Locate the cell with the specified text and output its [x, y] center coordinate. 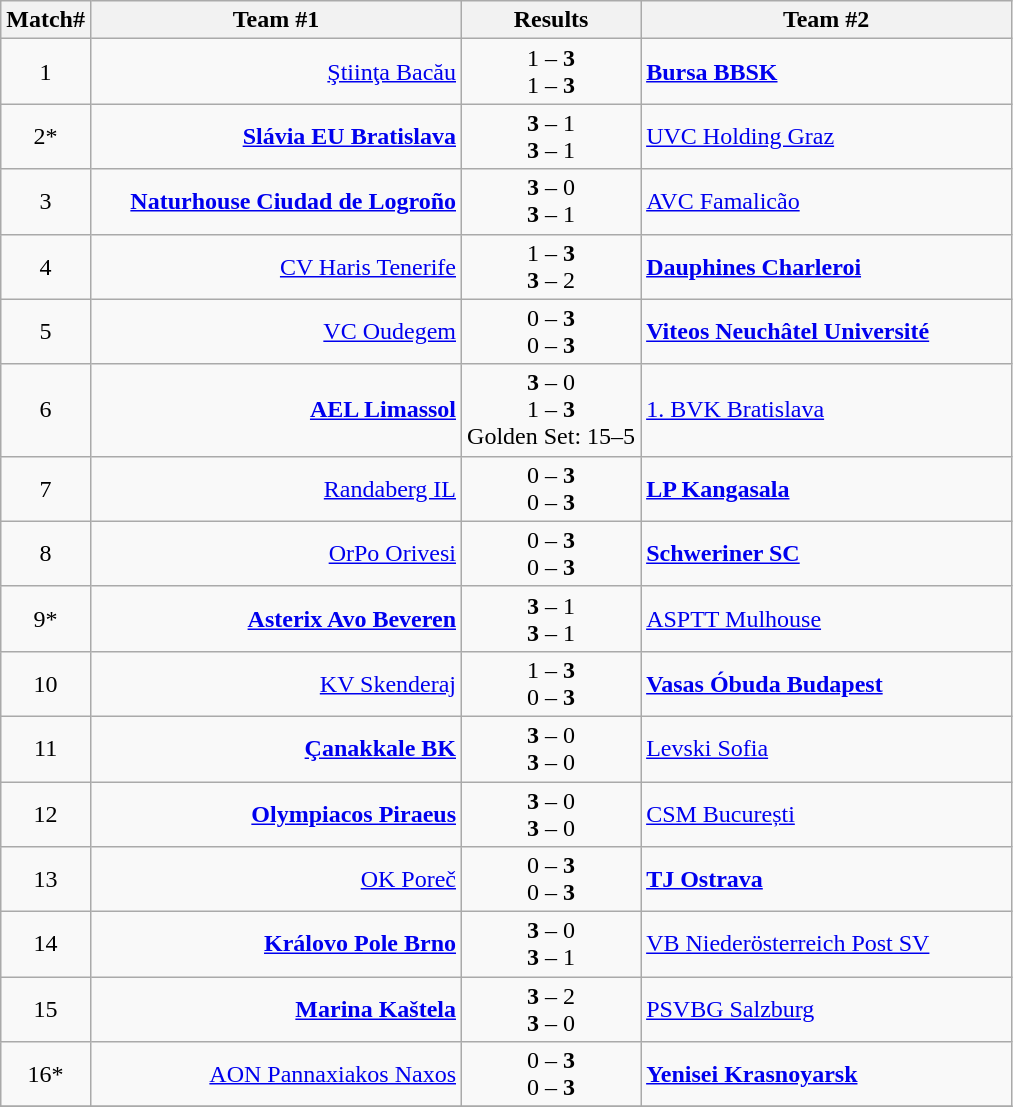
OrPo Orivesi [276, 554]
AEL Limassol [276, 410]
12 [46, 814]
Team #2 [826, 20]
Schweriner SC [826, 554]
5 [46, 332]
1 – 3 1 – 3 [552, 72]
Team #1 [276, 20]
AON Pannaxiakos Naxos [276, 1074]
Dauphines Charleroi [826, 266]
10 [46, 684]
Ştiinţa Bacău [276, 72]
OK Poreč [276, 880]
15 [46, 1010]
9* [46, 618]
Olympiacos Piraeus [276, 814]
ASPTT Mulhouse [826, 618]
3 – 2 3 – 0 [552, 1010]
Levski Sofia [826, 748]
TJ Ostrava [826, 880]
CSM București [826, 814]
Asterix Avo Beveren [276, 618]
Viteos Neuchâtel Université [826, 332]
CV Haris Tenerife [276, 266]
13 [46, 880]
2* [46, 136]
6 [46, 410]
PSVBG Salzburg [826, 1010]
Randaberg IL [276, 488]
8 [46, 554]
Çanakkale BK [276, 748]
VC Oudegem [276, 332]
14 [46, 944]
VB Niederösterreich Post SV [826, 944]
Yenisei Krasnoyarsk [826, 1074]
Naturhouse Ciudad de Logroño [276, 202]
KV Skenderaj [276, 684]
AVC Famalicão [826, 202]
Results [552, 20]
16* [46, 1074]
Vasas Óbuda Budapest [826, 684]
Bursa BBSK [826, 72]
LP Kangasala [826, 488]
1 [46, 72]
11 [46, 748]
1 – 3 3 – 2 [552, 266]
1. BVK Bratislava [826, 410]
4 [46, 266]
7 [46, 488]
1 – 3 0 – 3 [552, 684]
3 [46, 202]
Slávia EU Bratislava [276, 136]
Královo Pole Brno [276, 944]
3 – 0 1 – 3 Golden Set: 15–5 [552, 410]
Match# [46, 20]
Marina Kaštela [276, 1010]
UVC Holding Graz [826, 136]
